Return the (x, y) coordinate for the center point of the cell that contains the specified text.  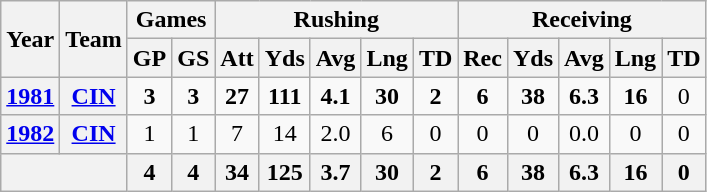
111 (284, 96)
3.7 (336, 172)
Receiving (582, 20)
Att (237, 58)
125 (284, 172)
34 (237, 172)
Rec (483, 58)
1981 (30, 96)
Games (170, 20)
Team (94, 39)
1982 (30, 134)
2.0 (336, 134)
GP (149, 58)
Year (30, 39)
27 (237, 96)
0.0 (584, 134)
7 (237, 134)
4.1 (336, 96)
Rushing (336, 20)
14 (284, 134)
GS (194, 58)
